Return (X, Y) of the center of cell containing provided text 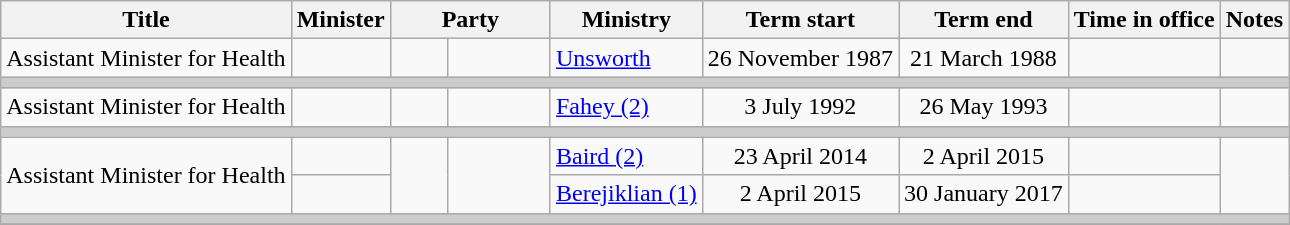
Fahey (2) (626, 107)
Berejiklian (1) (626, 194)
Baird (2) (626, 156)
Ministry (626, 20)
30 January 2017 (984, 194)
26 May 1993 (984, 107)
26 November 1987 (800, 58)
21 March 1988 (984, 58)
Notes (1254, 20)
Title (146, 20)
23 April 2014 (800, 156)
3 July 1992 (800, 107)
Term end (984, 20)
Time in office (1144, 20)
Party (470, 20)
Term start (800, 20)
Minister (340, 20)
Unsworth (626, 58)
